Scan for the cell matching the given text and deliver its [x, y] coordinate at center. 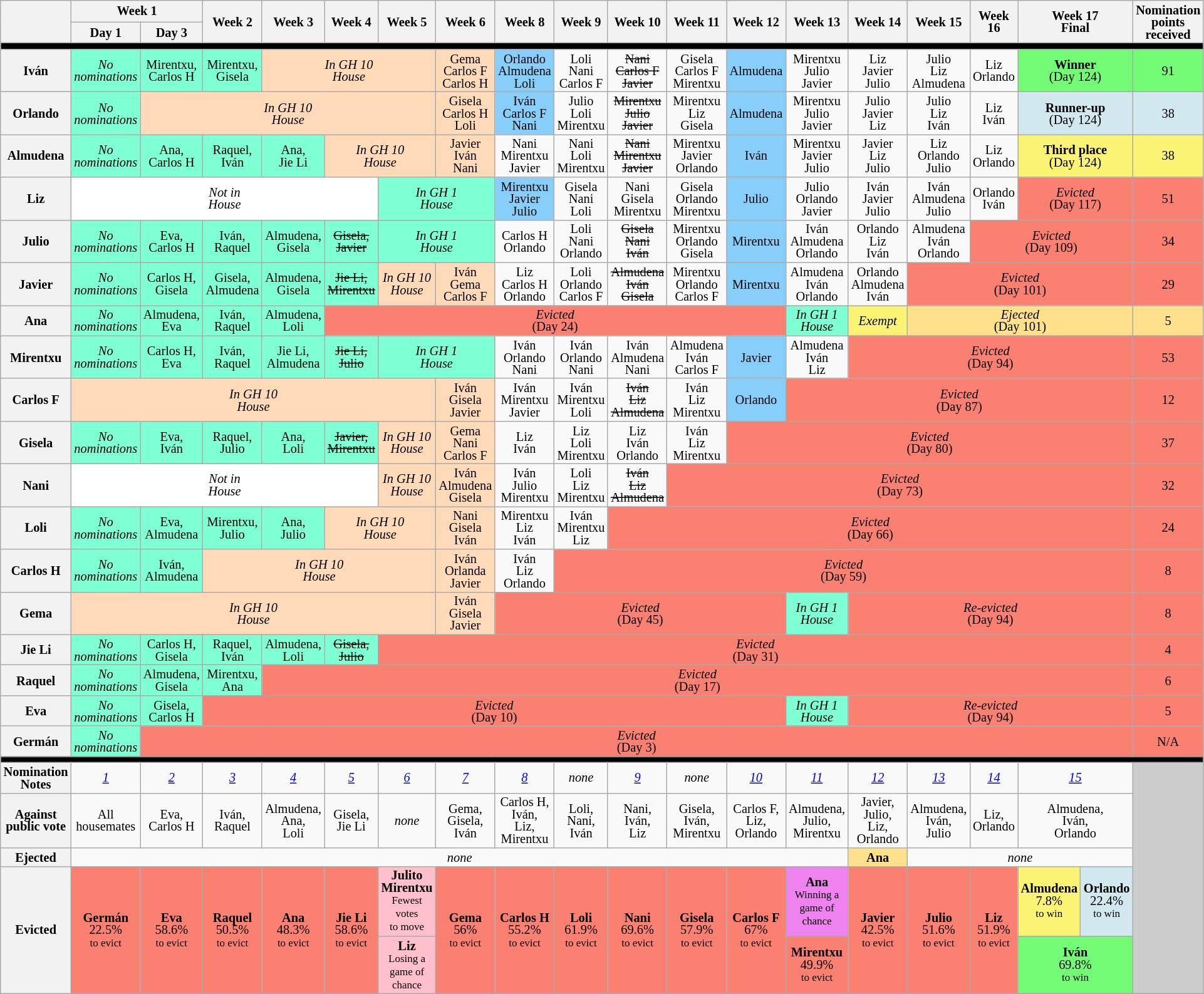
GemaCarlos FCarlos H [466, 70]
1 [106, 778]
Evicted(Day 59) [844, 571]
Evicted(Day 66) [870, 527]
Week 11 [697, 21]
Jie Li,Almudena [293, 357]
51 [1168, 199]
Exempt [878, 321]
OrlandoIván [994, 199]
14 [994, 778]
53 [1168, 357]
Gisela,Julio [351, 650]
MirentxuOrlandoGisela [697, 241]
Mirentxu49.9%to evict [817, 965]
JulioLizAlmudena [938, 70]
Week 15 [938, 21]
Carlos H55.2%to evict [525, 930]
JavierLizJulio [878, 155]
Eva58.6%to evict [172, 930]
Orlando22.4%to win [1106, 901]
IvánOrlandaJavier [466, 571]
Germán22.5%to evict [106, 930]
Germán [36, 742]
Week 14 [878, 21]
Evicted(Day 31) [755, 650]
AlmudenaIvánCarlos F [697, 357]
Raquel [36, 680]
Week 13 [817, 21]
Evicted(Day 87) [959, 400]
Gisela57.9%to evict [697, 930]
Gisela [36, 442]
24 [1168, 527]
Mirentxu,Julio [233, 527]
NaniCarlos FJavier [638, 70]
IvánJulioMirentxu [525, 485]
IvánJavierJulio [878, 199]
JulioLoliMirentxu [581, 113]
Almudena,Eva [172, 321]
Week 2 [233, 21]
Ana,Julio [293, 527]
Winner(Day 124) [1076, 70]
Iván69.8%to win [1076, 965]
Gema56%to evict [466, 930]
N/A [1168, 742]
Evicted(Day 45) [640, 613]
Gisela,Iván,Mirentxu [697, 821]
Loli61.9%to evict [581, 930]
Raquel50.5%to evict [233, 930]
JulitoMirentxuFewest votesto move [407, 901]
Carlos HOrlando [525, 241]
LizLoliMirentxu [581, 442]
Liz [36, 199]
LoliNaniOrlando [581, 241]
JavierIvánNani [466, 155]
Eva,Iván [172, 442]
Allhousemates [106, 821]
Carlos H,Eva [172, 357]
LizLosing a game of chance [407, 965]
15 [1076, 778]
Week 5 [407, 21]
Ana48.3%to evict [293, 930]
Liz51.9%to evict [994, 930]
Gisela,Almudena [233, 284]
OrlandoAlmudenaIván [878, 284]
Week 6 [466, 21]
32 [1168, 485]
Eva,Almudena [172, 527]
10 [757, 778]
IvánAlmudenaNani [638, 357]
Nani,Iván,Liz [638, 821]
GiselaCarlos FMirentxu [697, 70]
Evicted(Day 80) [930, 442]
Againstpublic vote [36, 821]
OrlandoAlmudenaLoli [525, 70]
Week 1 [137, 11]
Loli,Nani,Iván [581, 821]
AlmudenaIvánGisela [638, 284]
Almudena,Julio,Mirentxu [817, 821]
Week 17Final [1076, 21]
Evicted(Day 101) [1020, 284]
AlmudenaIvánLiz [817, 357]
LizOrlandoJulio [938, 155]
Jie Li [36, 650]
Nani [36, 485]
11 [817, 778]
IvánAlmudenaGisela [466, 485]
Evicted [36, 930]
Jie Li,Mirentxu [351, 284]
NaniGiselaMirentxu [638, 199]
Raquel,Julio [233, 442]
Week 16 [994, 21]
Jie Li58.6%to evict [351, 930]
JulioLizIván [938, 113]
Evicted(Day 117) [1076, 199]
MirentxuOrlandoCarlos F [697, 284]
29 [1168, 284]
Day 3 [172, 32]
Ejected [36, 857]
GiselaOrlandoMirentxu [697, 199]
Mirentxu,Ana [233, 680]
IvánAlmudenaJulio [938, 199]
IvánMirentxuLoli [581, 400]
Ana,Loli [293, 442]
Loli [36, 527]
Evicted(Day 94) [990, 357]
Liz,Orlando [994, 821]
Javier42.5%to evict [878, 930]
NaniLoliMirentxu [581, 155]
Evicted(Day 73) [900, 485]
Almudena7.8%to win [1049, 901]
Runner-up(Day 124) [1076, 113]
Week 8 [525, 21]
GemaNaniCarlos F [466, 442]
Javier,Mirentxu [351, 442]
3 [233, 778]
Week 12 [757, 21]
Evicted(Day 17) [697, 680]
LoliLizMirentxu [581, 485]
Gisela,Jie Li [351, 821]
NominationNotes [36, 778]
Ejected(Day 101) [1020, 321]
Julio51.6%to evict [938, 930]
Week 4 [351, 21]
LizIvánOrlando [638, 442]
Nominationpointsreceived [1168, 21]
Carlos H [36, 571]
Week 10 [638, 21]
Evicted(Day 24) [555, 321]
IvánAlmudenaOrlando [817, 241]
MirentxuLizGisela [697, 113]
JulioOrlandoJavier [817, 199]
Week 3 [293, 21]
7 [466, 778]
AnaWinning a game of chance [817, 901]
Third place(Day 124) [1076, 155]
Nani69.6%to evict [638, 930]
LoliNaniCarlos F [581, 70]
Carlos F,Liz,Orlando [757, 821]
Carlos H,Iván,Liz,Mirentxu [525, 821]
IvánCarlos FNani [525, 113]
Carlos F67%to evict [757, 930]
Gisela,Javier [351, 241]
Gema [36, 613]
NaniGiselaIván [466, 527]
Javier,Julio,Liz,Orlando [878, 821]
91 [1168, 70]
9 [638, 778]
Evicted(Day 109) [1051, 241]
2 [172, 778]
LizCarlos HOrlando [525, 284]
IvánMirentxuJavier [525, 400]
13 [938, 778]
LoliOrlandoCarlos F [581, 284]
37 [1168, 442]
Mirentxu,Gisela [233, 70]
MirentxuJavierOrlando [697, 155]
Day 1 [106, 32]
IvánLizOrlando [525, 571]
Week 9 [581, 21]
LizJavierJulio [878, 70]
Jie Li,Julio [351, 357]
Almudena,Iván,Orlando [1076, 821]
Eva [36, 710]
GiselaCarlos HLoli [466, 113]
IvánGemaCarlos F [466, 284]
Gema,Gisela,Iván [466, 821]
Carlos F [36, 400]
Evicted(Day 3) [636, 742]
OrlandoLizIván [878, 241]
Evicted(Day 10) [494, 710]
Ana,Jie Li [293, 155]
MirentxuLizIván [525, 527]
Ana,Carlos H [172, 155]
GiselaNaniIván [638, 241]
GiselaNaniLoli [581, 199]
IvánMirentxuLiz [581, 527]
Mirentxu,Carlos H [172, 70]
JulioJavierLiz [878, 113]
Almudena,Ana,Loli [293, 821]
Gisela,Carlos H [172, 710]
34 [1168, 241]
Iván,Almudena [172, 571]
Almudena,Iván,Julio [938, 821]
